Return the [x, y] coordinate for the center point of the cell that contains the specified text.  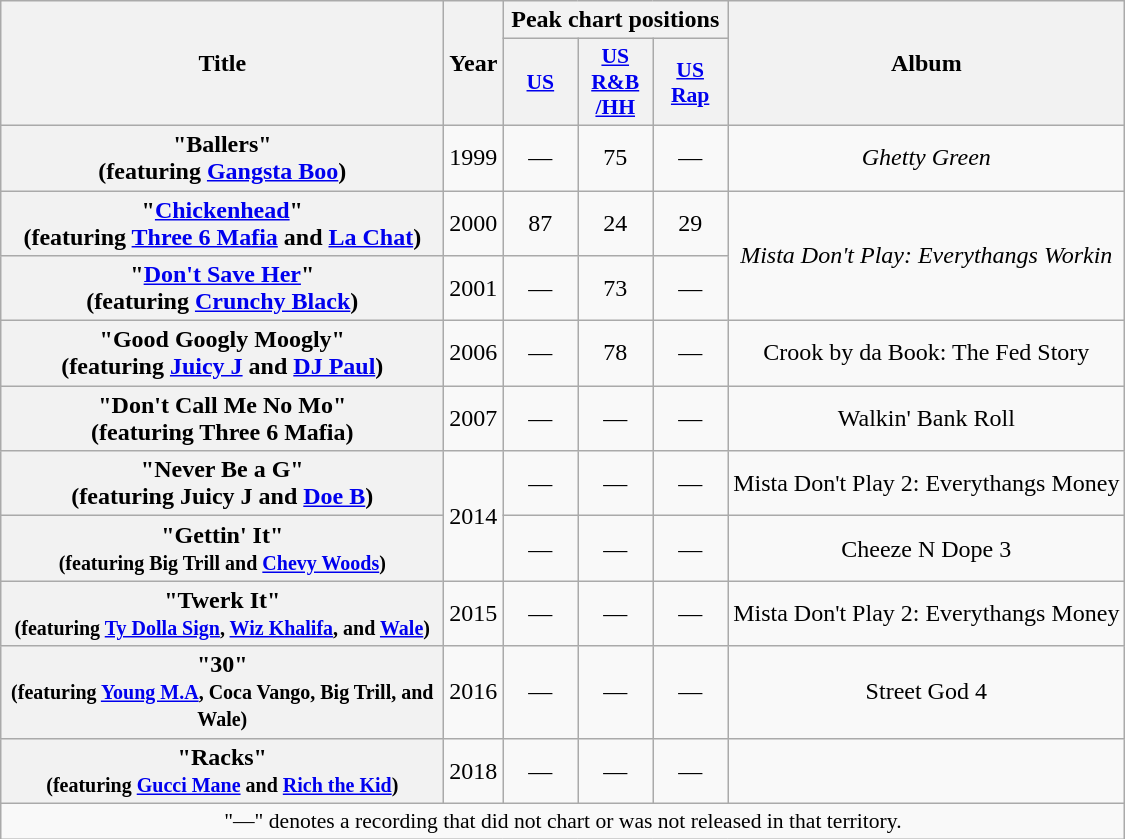
Album [926, 64]
Mista Don't Play: Everythangs Workin [926, 255]
"30"(featuring Young M.A, Coca Vango, Big Trill, and Wale) [222, 692]
"Chickenhead"(featuring Three 6 Mafia and La Chat) [222, 222]
73 [616, 288]
Title [222, 64]
"Racks"(featuring Gucci Mane and Rich the Kid) [222, 770]
2000 [474, 222]
"Ballers"(featuring Gangsta Boo) [222, 158]
"Don't Save Her"(featuring Crunchy Black) [222, 288]
"Never Be a G"(featuring Juicy J and Doe B) [222, 484]
USR&B/HH [616, 82]
2018 [474, 770]
2015 [474, 614]
2006 [474, 354]
Street God 4 [926, 692]
29 [690, 222]
USRap [690, 82]
US [540, 82]
2016 [474, 692]
Ghetty Green [926, 158]
Cheeze N Dope 3 [926, 548]
2014 [474, 516]
"Don't Call Me No Mo"(featuring Three 6 Mafia) [222, 418]
1999 [474, 158]
78 [616, 354]
Crook by da Book: The Fed Story [926, 354]
2001 [474, 288]
2007 [474, 418]
Peak chart positions [616, 20]
"Twerk It"(featuring Ty Dolla Sign, Wiz Khalifa, and Wale) [222, 614]
75 [616, 158]
24 [616, 222]
"Gettin' It"(featuring Big Trill and Chevy Woods) [222, 548]
Year [474, 64]
"Good Googly Moogly"(featuring Juicy J and DJ Paul) [222, 354]
"—" denotes a recording that did not chart or was not released in that territory. [563, 821]
Walkin' Bank Roll [926, 418]
87 [540, 222]
